Return (X, Y) of the center of cell containing provided text 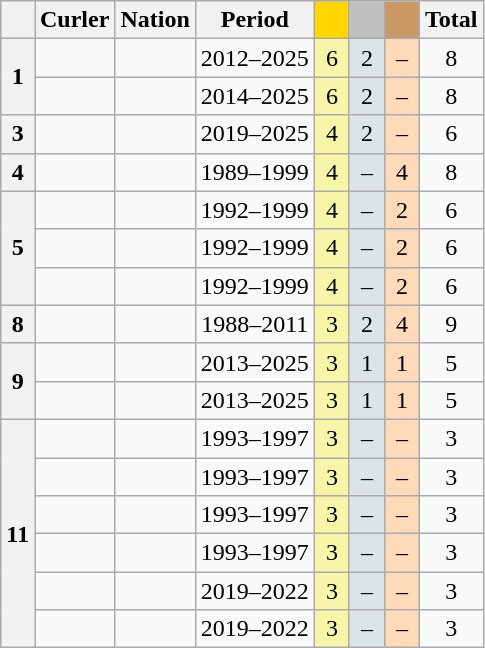
1988–2011 (254, 324)
2014–2025 (254, 96)
Total (452, 20)
Period (254, 20)
Nation (155, 20)
2019–2025 (254, 134)
1989–1999 (254, 172)
11 (18, 533)
Curler (74, 20)
2012–2025 (254, 58)
